Identify which cell holds the provided text, then report its (x, y) central coordinate. 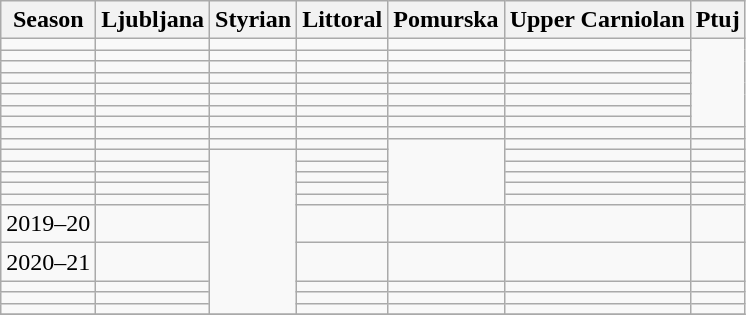
Ljubljana (153, 20)
Upper Carniolan (597, 20)
2020–21 (48, 262)
2019–20 (48, 224)
Season (48, 20)
Styrian (254, 20)
Littoral (342, 20)
Ptuj (718, 20)
Pomurska (446, 20)
